Extract the (X, Y) coordinate from the center of the cell holding the provided text.  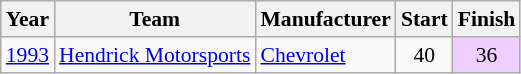
Team (154, 19)
Finish (487, 19)
36 (487, 55)
40 (424, 55)
Start (424, 19)
1993 (28, 55)
Year (28, 19)
Hendrick Motorsports (154, 55)
Chevrolet (325, 55)
Manufacturer (325, 19)
